Return the (x, y) coordinate for the center point of the cell that contains the specified text.  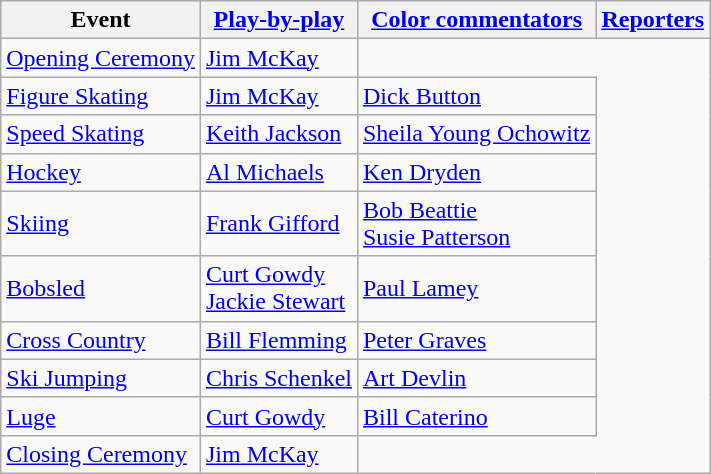
Keith Jackson (278, 134)
Paul Lamey (476, 288)
Bill Caterino (476, 416)
Dick Button (476, 96)
Ken Dryden (476, 172)
Art Devlin (476, 378)
Curt GowdyJackie Stewart (278, 288)
Frank Gifford (278, 224)
Skiing (101, 224)
Figure Skating (101, 96)
Bill Flemming (278, 340)
Color commentators (476, 20)
Event (101, 20)
Opening Ceremony (101, 58)
Reporters (653, 20)
Speed Skating (101, 134)
Sheila Young Ochowitz (476, 134)
Bob BeattieSusie Patterson (476, 224)
Ski Jumping (101, 378)
Al Michaels (278, 172)
Peter Graves (476, 340)
Closing Ceremony (101, 454)
Play-by-play (278, 20)
Hockey (101, 172)
Bobsled (101, 288)
Luge (101, 416)
Curt Gowdy (278, 416)
Cross Country (101, 340)
Chris Schenkel (278, 378)
